Locate the cell with the specified text and output its [X, Y] center coordinate. 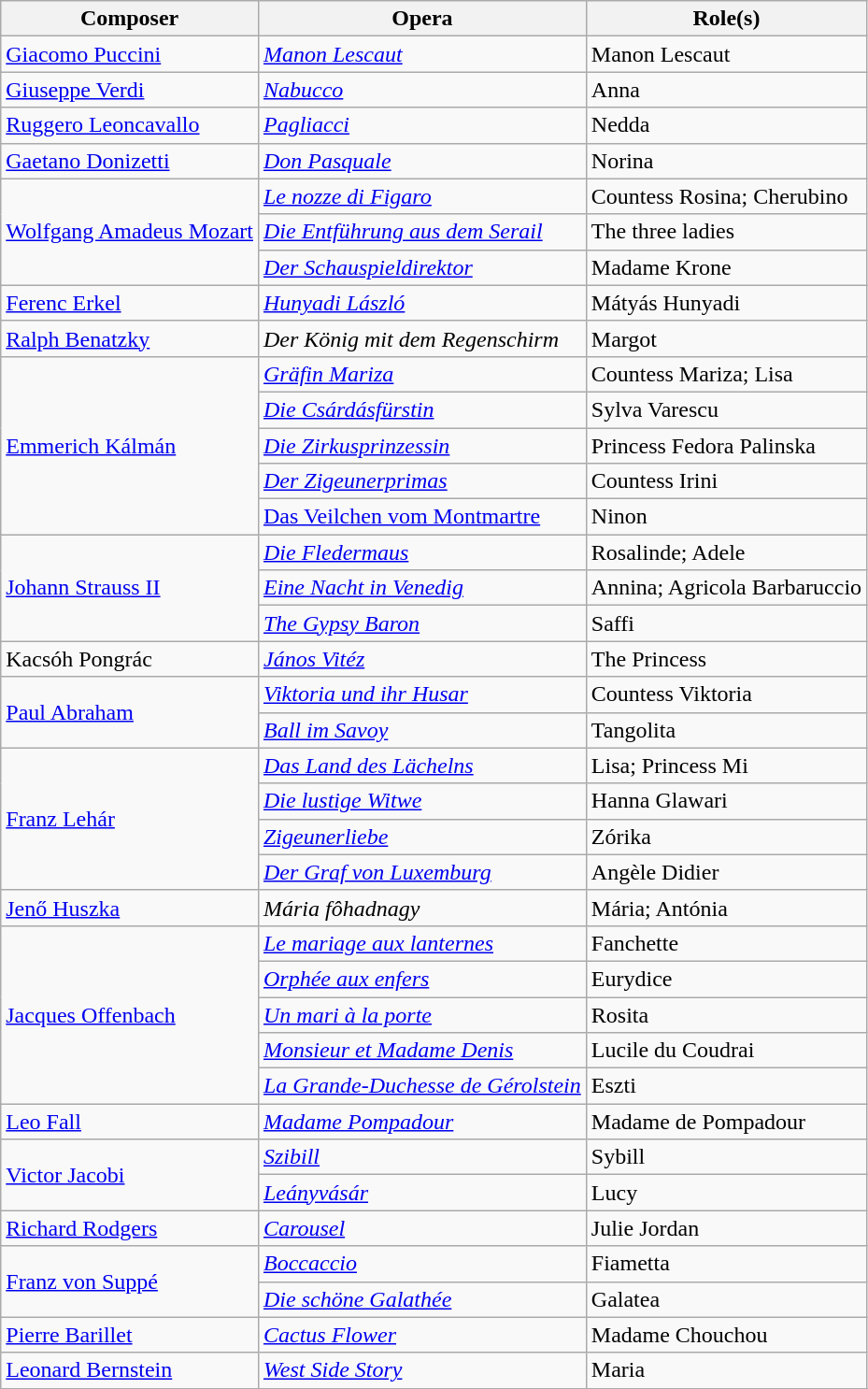
Countess Viktoria [726, 694]
Orphée aux enfers [422, 979]
Mátyás Hunyadi [726, 303]
Die Fledermaus [422, 552]
Rosita [726, 1014]
Zigeunerliebe [422, 837]
Le mariage aux lanternes [422, 943]
La Grande-Duchesse de Gérolstein [422, 1086]
Lisa; Princess Mi [726, 766]
Ninon [726, 517]
Don Pasquale [422, 161]
Hunyadi László [422, 303]
Franz Lehár [130, 819]
Gräfin Mariza [422, 374]
Victor Jacobi [130, 1175]
Rosalinde; Adele [726, 552]
Die Csárdásfürstin [422, 409]
Leonard Bernstein [130, 1370]
Ralph Benatzky [130, 338]
Paul Abraham [130, 712]
Der König mit dem Regenschirm [422, 338]
The Princess [726, 659]
Leo Fall [130, 1122]
Composer [130, 19]
Julie Jordan [726, 1228]
Annina; Agricola Barbaruccio [726, 588]
Kacsóh Pongrác [130, 659]
Franz von Suppé [130, 1282]
Carousel [422, 1228]
Margot [726, 338]
Countess Irini [726, 481]
Pagliacci [422, 125]
Die lustige Witwe [422, 801]
Saffi [726, 623]
The three ladies [726, 232]
Madame Chouchou [726, 1335]
Jacques Offenbach [130, 1014]
Madame Pompadour [422, 1122]
Ferenc Erkel [130, 303]
Die Entführung aus dem Serail [422, 232]
Madame Krone [726, 267]
Giacomo Puccini [130, 54]
Lucy [726, 1193]
Fiametta [726, 1264]
Der Schauspieldirektor [422, 267]
Die Zirkusprinzessin [422, 446]
Role(s) [726, 19]
Die schöne Galathée [422, 1299]
Le nozze di Figaro [422, 196]
Emmerich Kálmán [130, 445]
Jenő Huszka [130, 908]
Norina [726, 161]
Fanchette [726, 943]
Nedda [726, 125]
Leányvásár [422, 1193]
Nabucco [422, 90]
Lucile du Coudrai [726, 1051]
Das Land des Lächelns [422, 766]
Der Graf von Luxemburg [422, 872]
Galatea [726, 1299]
Mária; Antónia [726, 908]
Maria [726, 1370]
Sylva Varescu [726, 409]
Boccaccio [422, 1264]
Eine Nacht in Venedig [422, 588]
The Gypsy Baron [422, 623]
Ball im Savoy [422, 730]
Johann Strauss II [130, 588]
Eurydice [726, 979]
Opera [422, 19]
Tangolita [726, 730]
Zórika [726, 837]
West Side Story [422, 1370]
Angèle Didier [726, 872]
Anna [726, 90]
Viktoria und ihr Husar [422, 694]
Wolfgang Amadeus Mozart [130, 232]
Cactus Flower [422, 1335]
János Vitéz [422, 659]
Countess Rosina; Cherubino [726, 196]
Un mari à la porte [422, 1014]
Szibill [422, 1157]
Eszti [726, 1086]
Monsieur et Madame Denis [422, 1051]
Ruggero Leoncavallo [130, 125]
Sybill [726, 1157]
Madame de Pompadour [726, 1122]
Princess Fedora Palinska [726, 446]
Mária fôhadnagy [422, 908]
Das Veilchen vom Montmartre [422, 517]
Richard Rodgers [130, 1228]
Countess Mariza; Lisa [726, 374]
Der Zigeunerprimas [422, 481]
Hanna Glawari [726, 801]
Giuseppe Verdi [130, 90]
Pierre Barillet [130, 1335]
Gaetano Donizetti [130, 161]
